Return [x, y] of the center of cell containing provided text 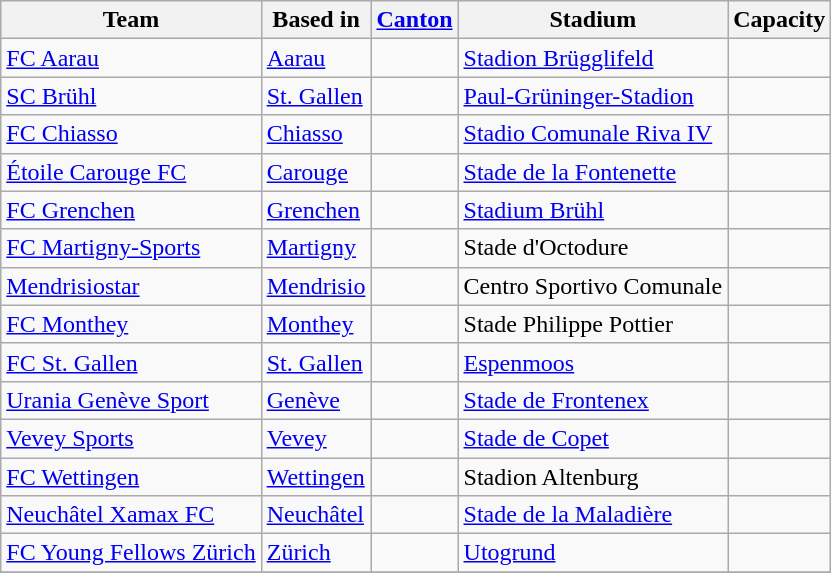
Stadio Comunale Riva IV [593, 134]
Martigny [316, 248]
FC Grenchen [131, 210]
Mendrisio [316, 286]
FC Martigny-Sports [131, 248]
FC Aarau [131, 58]
Stade Philippe Pottier [593, 324]
Utogrund [593, 553]
FC St. Gallen [131, 362]
FC Chiasso [131, 134]
Stade de la Maladière [593, 515]
Aarau [316, 58]
Grenchen [316, 210]
Carouge [316, 172]
Capacity [780, 20]
Espenmoos [593, 362]
Stade de Copet [593, 438]
Étoile Carouge FC [131, 172]
Stadium Brühl [593, 210]
Genève [316, 400]
Stade de la Fontenette [593, 172]
Team [131, 20]
Based in [316, 20]
Vevey [316, 438]
Urania Genève Sport [131, 400]
Stade d'Octodure [593, 248]
Vevey Sports [131, 438]
Chiasso [316, 134]
Neuchâtel [316, 515]
Centro Sportivo Comunale [593, 286]
Neuchâtel Xamax FC [131, 515]
FC Monthey [131, 324]
FC Wettingen [131, 477]
Wettingen [316, 477]
FC Young Fellows Zürich [131, 553]
Canton [414, 20]
Mendrisiostar [131, 286]
Stadion Altenburg [593, 477]
Paul-Grüninger-Stadion [593, 96]
SC Brühl [131, 96]
Stade de Frontenex [593, 400]
Zürich [316, 553]
Stadion Brügglifeld [593, 58]
Monthey [316, 324]
Stadium [593, 20]
